From the cell containing the given text, extract its center point as (X, Y) coordinate. 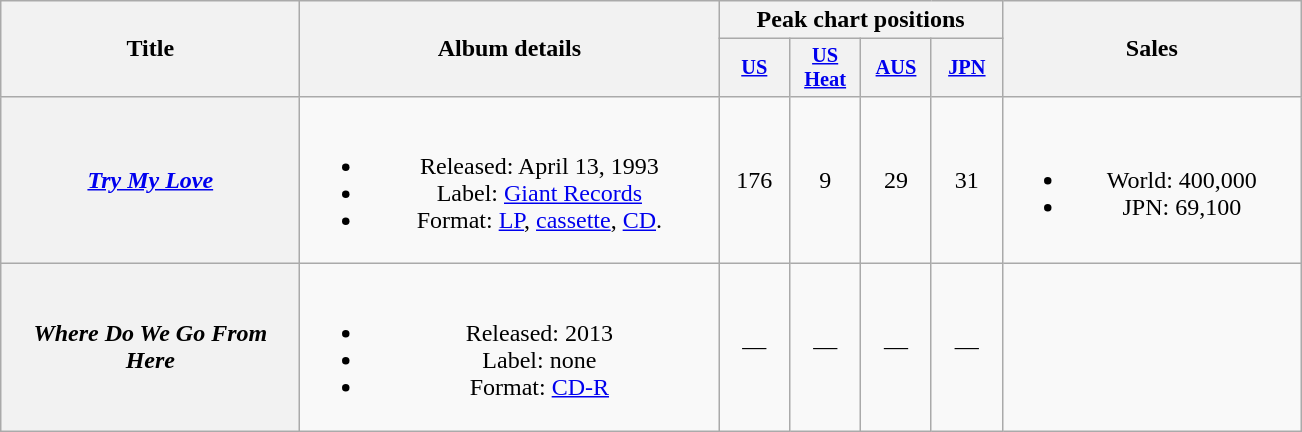
Where Do We Go From Here (150, 348)
31 (966, 180)
9 (826, 180)
World: 400,000JPN: 69,100 (1152, 180)
Title (150, 49)
176 (754, 180)
29 (896, 180)
US Heat (826, 68)
Album details (510, 49)
Peak chart positions (860, 20)
Released: April 13, 1993Label: Giant RecordsFormat: LP, cassette, CD. (510, 180)
US (754, 68)
Sales (1152, 49)
JPN (966, 68)
Try My Love (150, 180)
Released: 2013Label: noneFormat: CD-R (510, 348)
AUS (896, 68)
